Search for the cell housing the specified text and yield its [x, y] center coordinate. 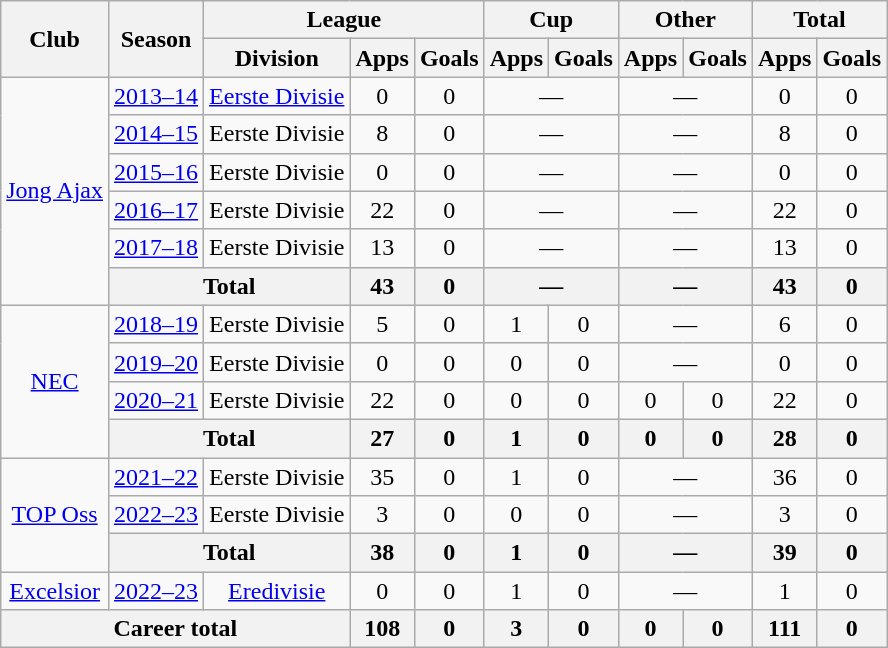
Club [55, 39]
2013–14 [156, 96]
36 [784, 477]
111 [784, 629]
2014–15 [156, 134]
Other [685, 20]
27 [382, 438]
2019–20 [156, 362]
League [344, 20]
35 [382, 477]
TOP Oss [55, 515]
Eredivisie [277, 591]
38 [382, 553]
2021–22 [156, 477]
Cup [551, 20]
2015–16 [156, 172]
2018–19 [156, 324]
NEC [55, 381]
2017–18 [156, 248]
2020–21 [156, 400]
2016–17 [156, 210]
39 [784, 553]
28 [784, 438]
108 [382, 629]
6 [784, 324]
Division [277, 58]
Career total [176, 629]
5 [382, 324]
Excelsior [55, 591]
Jong Ajax [55, 191]
Season [156, 39]
